For the text-containing cell, return its midpoint in [X, Y] coordinate format. 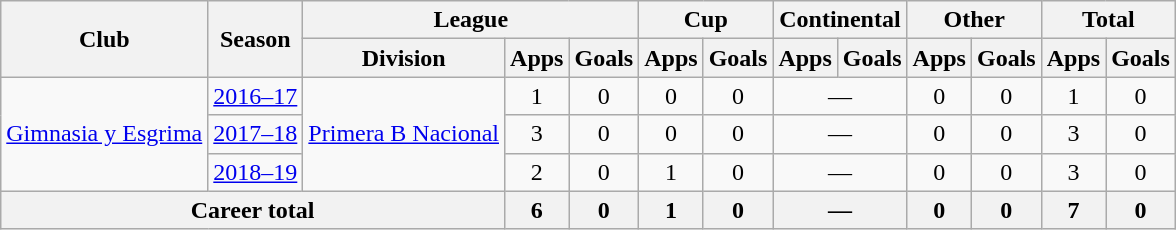
2016–17 [256, 96]
Gimnasia y Esgrima [104, 134]
Continental [840, 20]
Total [1108, 20]
6 [537, 210]
2018–19 [256, 172]
2017–18 [256, 134]
Career total [253, 210]
Other [974, 20]
Primera B Nacional [404, 134]
Division [404, 58]
Cup [706, 20]
7 [1073, 210]
League [471, 20]
2 [537, 172]
Season [256, 39]
Club [104, 39]
